Determine the [X, Y] coordinate at the center of the cell enclosing the given text.  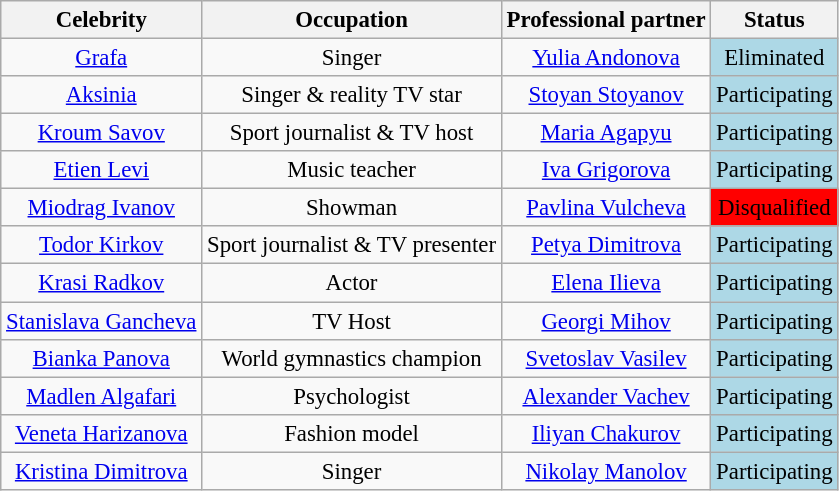
Yulia Andonova [606, 58]
Showman [352, 208]
Celebrity [102, 20]
Veneta Harizanova [102, 433]
Georgi Mihov [606, 321]
Professional partner [606, 20]
Krasi Radkov [102, 283]
Aksinia [102, 95]
Eliminated [774, 58]
Petya Dimitrova [606, 245]
TV Host [352, 321]
Sport journalist & TV host [352, 133]
Madlen Algafari [102, 396]
Singer & reality TV star [352, 95]
Nikolay Manolov [606, 471]
Etien Levi [102, 170]
Todor Kirkov [102, 245]
Alexander Vachev [606, 396]
Fashion model [352, 433]
Occupation [352, 20]
Elena Ilieva [606, 283]
Actor [352, 283]
Iva Grigorova [606, 170]
Sport journalist & TV presenter [352, 245]
Pavlina Vulcheva [606, 208]
Iliyan Chakurov [606, 433]
Grafa [102, 58]
Disqualified [774, 208]
Maria Agapyu [606, 133]
Stanislava Gancheva [102, 321]
Svetoslav Vasilev [606, 358]
Stoyan Stoyanov [606, 95]
Kroum Savov [102, 133]
World gymnastics champion [352, 358]
Psychologist [352, 396]
Music teacher [352, 170]
Status [774, 20]
Kristina Dimitrova [102, 471]
Bianka Panova [102, 358]
Miodrag Ivanov [102, 208]
